Find where the given text appears and provide that cell's center as (x, y) coordinate. 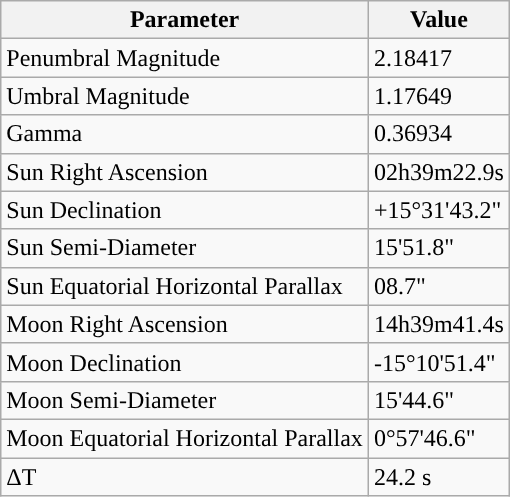
ΔT (185, 477)
Gamma (185, 134)
+15°31'43.2" (438, 210)
0.36934 (438, 134)
Moon Equatorial Horizontal Parallax (185, 438)
Moon Right Ascension (185, 324)
15'51.8" (438, 248)
Sun Declination (185, 210)
Parameter (185, 20)
24.2 s (438, 477)
Sun Right Ascension (185, 172)
08.7" (438, 286)
Penumbral Magnitude (185, 58)
0°57'46.6" (438, 438)
-15°10'51.4" (438, 362)
Value (438, 20)
02h39m22.9s (438, 172)
2.18417 (438, 58)
14h39m41.4s (438, 324)
Moon Semi-Diameter (185, 400)
15'44.6" (438, 400)
1.17649 (438, 96)
Sun Semi-Diameter (185, 248)
Sun Equatorial Horizontal Parallax (185, 286)
Umbral Magnitude (185, 96)
Moon Declination (185, 362)
